Capture the cell that displays the provided text and extract its (x, y) central coordinate. 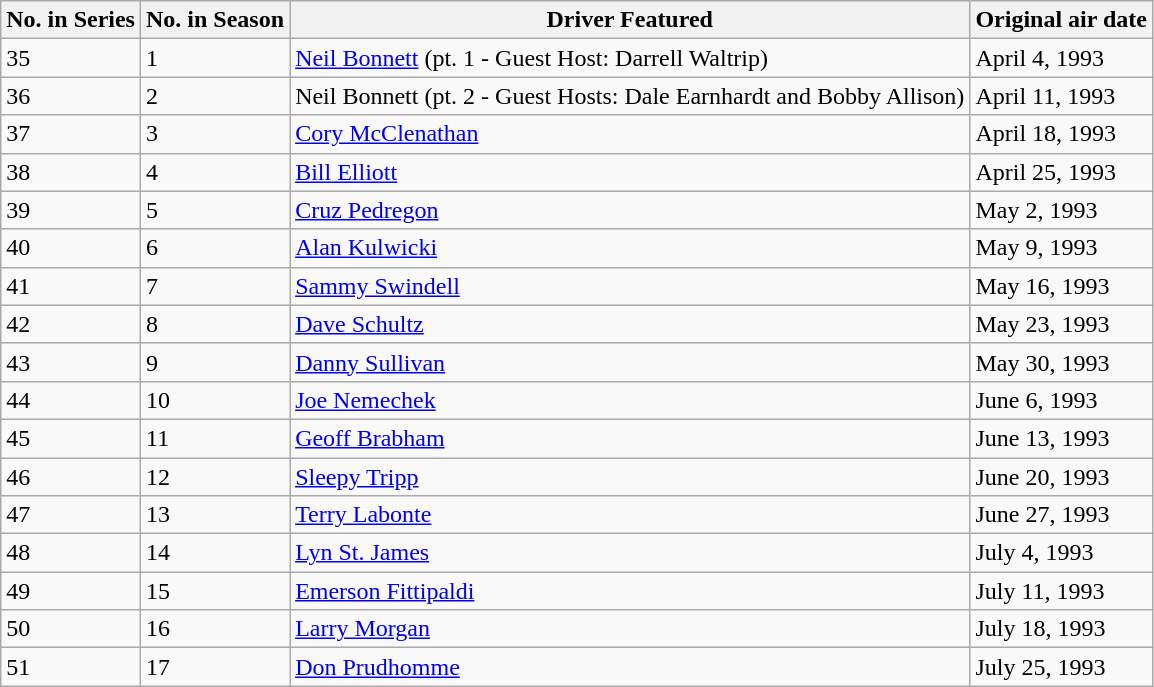
Dave Schultz (630, 324)
July 18, 1993 (1062, 629)
46 (71, 477)
4 (214, 172)
47 (71, 515)
May 23, 1993 (1062, 324)
Neil Bonnett (pt. 1 - Guest Host: Darrell Waltrip) (630, 58)
40 (71, 248)
Cory McClenathan (630, 134)
Terry Labonte (630, 515)
Lyn St. James (630, 553)
1 (214, 58)
Sleepy Tripp (630, 477)
38 (71, 172)
2 (214, 96)
June 13, 1993 (1062, 438)
37 (71, 134)
April 4, 1993 (1062, 58)
48 (71, 553)
3 (214, 134)
6 (214, 248)
50 (71, 629)
43 (71, 362)
14 (214, 553)
May 2, 1993 (1062, 210)
Cruz Pedregon (630, 210)
April 25, 1993 (1062, 172)
No. in Series (71, 20)
42 (71, 324)
April 11, 1993 (1062, 96)
12 (214, 477)
51 (71, 667)
Don Prudhomme (630, 667)
July 4, 1993 (1062, 553)
Emerson Fittipaldi (630, 591)
13 (214, 515)
10 (214, 400)
May 30, 1993 (1062, 362)
Danny Sullivan (630, 362)
April 18, 1993 (1062, 134)
Joe Nemechek (630, 400)
11 (214, 438)
Sammy Swindell (630, 286)
May 16, 1993 (1062, 286)
Bill Elliott (630, 172)
Alan Kulwicki (630, 248)
45 (71, 438)
49 (71, 591)
36 (71, 96)
July 11, 1993 (1062, 591)
June 27, 1993 (1062, 515)
16 (214, 629)
8 (214, 324)
June 6, 1993 (1062, 400)
39 (71, 210)
Geoff Brabham (630, 438)
15 (214, 591)
41 (71, 286)
Neil Bonnett (pt. 2 - Guest Hosts: Dale Earnhardt and Bobby Allison) (630, 96)
Original air date (1062, 20)
No. in Season (214, 20)
44 (71, 400)
5 (214, 210)
9 (214, 362)
July 25, 1993 (1062, 667)
35 (71, 58)
17 (214, 667)
June 20, 1993 (1062, 477)
May 9, 1993 (1062, 248)
7 (214, 286)
Larry Morgan (630, 629)
Driver Featured (630, 20)
